Determine the (x, y) coordinate at the center of the cell enclosing the given text.  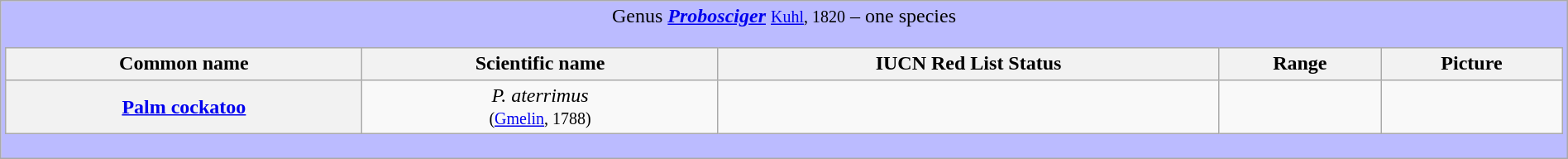
IUCN Red List Status (968, 64)
Range (1300, 64)
P. aterrimus (Gmelin, 1788) (541, 106)
Palm cockatoo (184, 106)
Common name (184, 64)
Picture (1472, 64)
Scientific name (541, 64)
Genus Probosciger Kuhl, 1820 – one species Common name Scientific name IUCN Red List Status Range Picture Palm cockatoo P. aterrimus (Gmelin, 1788) (784, 79)
